Find where the given text appears and provide that cell's center as [x, y] coordinate. 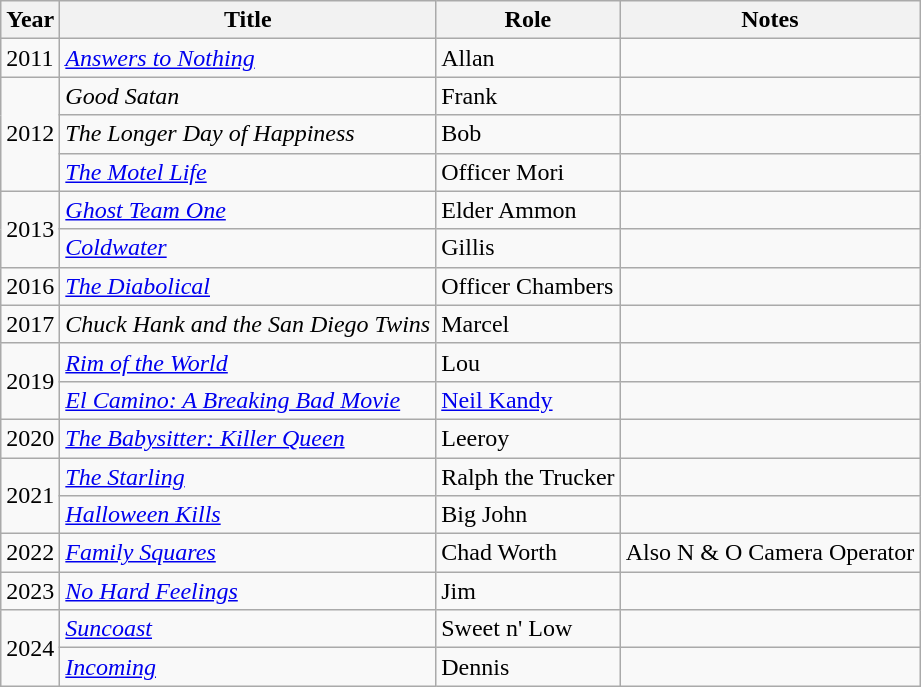
Frank [528, 96]
Marcel [528, 324]
The Longer Day of Happiness [248, 134]
The Starling [248, 477]
Coldwater [248, 248]
Notes [770, 20]
2016 [30, 286]
Elder Ammon [528, 210]
Rim of the World [248, 362]
2023 [30, 591]
Ralph the Trucker [528, 477]
Allan [528, 58]
Officer Mori [528, 172]
2021 [30, 496]
Gillis [528, 248]
El Camino: A Breaking Bad Movie [248, 400]
Neil Kandy [528, 400]
Lou [528, 362]
2011 [30, 58]
Big John [528, 515]
Bob [528, 134]
2019 [30, 381]
The Motel Life [248, 172]
2013 [30, 229]
Chuck Hank and the San Diego Twins [248, 324]
No Hard Feelings [248, 591]
2022 [30, 553]
Dennis [528, 667]
Incoming [248, 667]
Leeroy [528, 438]
Suncoast [248, 629]
Also N & O Camera Operator [770, 553]
Family Squares [248, 553]
Ghost Team One [248, 210]
Title [248, 20]
Officer Chambers [528, 286]
2020 [30, 438]
Role [528, 20]
Answers to Nothing [248, 58]
Chad Worth [528, 553]
2017 [30, 324]
Jim [528, 591]
The Babysitter: Killer Queen [248, 438]
Year [30, 20]
2024 [30, 648]
Halloween Kills [248, 515]
The Diabolical [248, 286]
Sweet n' Low [528, 629]
2012 [30, 134]
Good Satan [248, 96]
